Return the [X, Y] coordinate for the center point of the cell that contains the specified text.  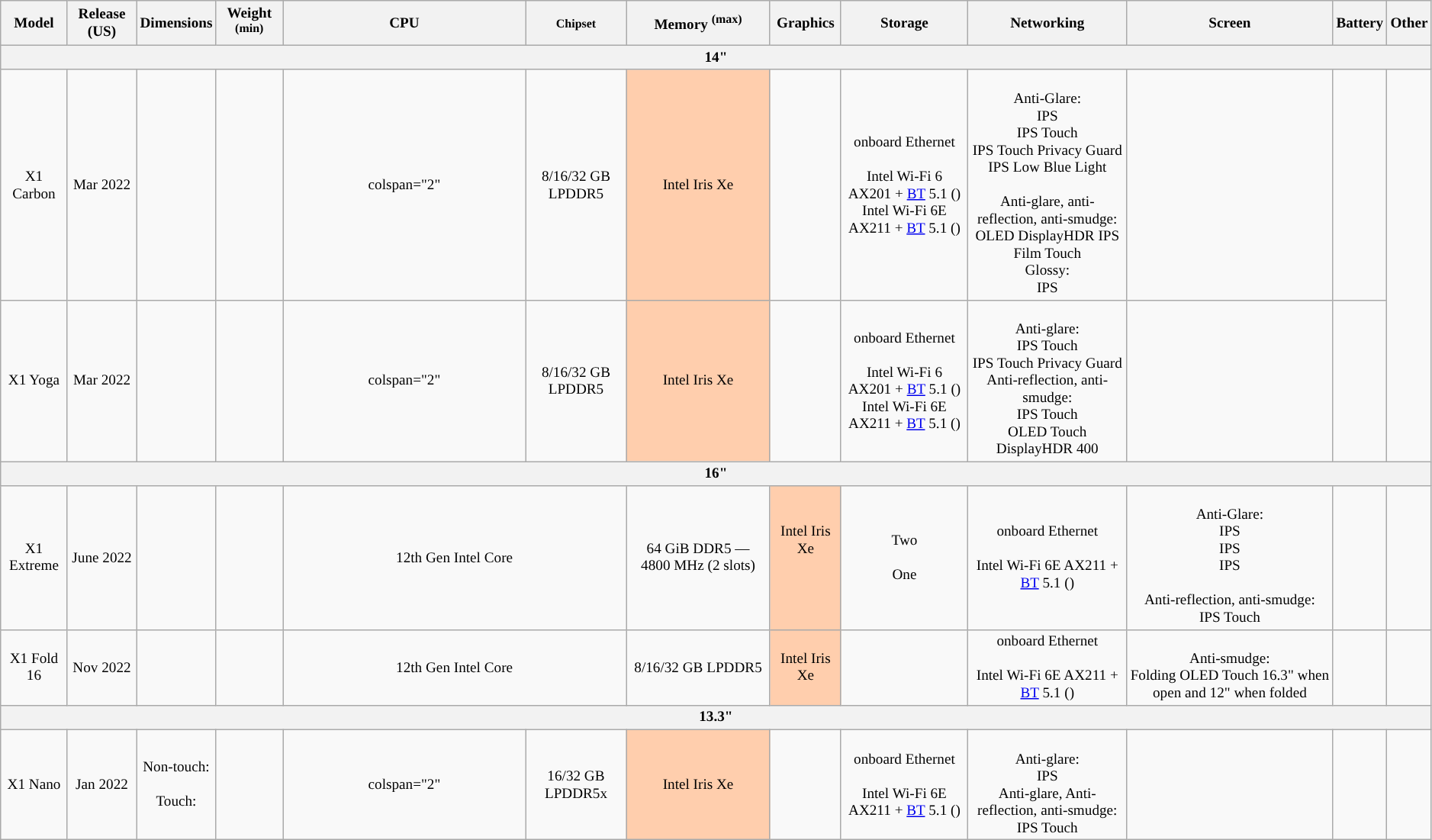
X1 Carbon [34, 185]
Dimensions [176, 23]
Screen [1230, 23]
Weight (min) [249, 23]
14" [716, 58]
Battery [1360, 23]
Memory (max) [699, 23]
Two One [904, 557]
Chipset [575, 23]
X1 Extreme [34, 557]
Non-touch: Touch: [176, 784]
Other [1409, 23]
Anti-Glare: IPS IPS IPS Anti-reflection, anti-smudge: IPS Touch [1230, 557]
CPU [404, 23]
Anti-glare: IPSAnti-glare, Anti-reflection, anti-smudge: IPS Touch [1047, 784]
June 2022 [102, 557]
Model [34, 23]
X1 Fold 16 [34, 667]
X1 Nano [34, 784]
Jan 2022 [102, 784]
16/32 GB LPDDR5x [575, 784]
Anti-glare: IPS Touch IPS Touch Privacy GuardAnti-reflection, anti-smudge: IPS Touch OLED Touch DisplayHDR 400 [1047, 381]
Storage [904, 23]
Networking [1047, 23]
Nov 2022 [102, 667]
16" [716, 474]
13.3" [716, 717]
Release (US) [102, 23]
64 GiB DDR5 — 4800 MHz (2 slots) [699, 557]
Anti-smudge: Folding OLED Touch 16.3" when open and 12" when folded [1230, 667]
X1 Yoga [34, 381]
Graphics [806, 23]
